Capture the cell that displays the provided text and extract its (X, Y) central coordinate. 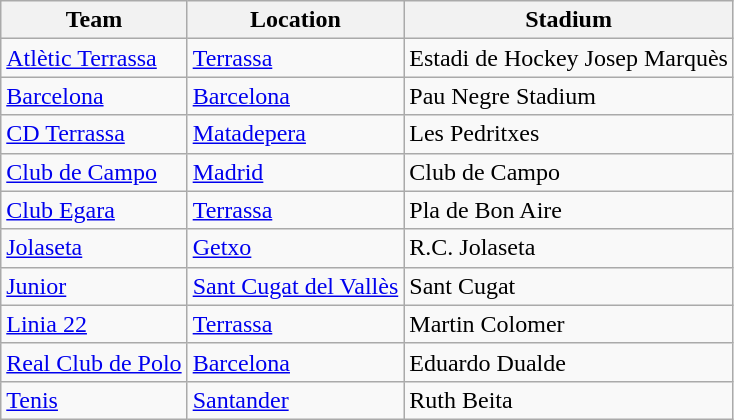
Eduardo Dualde (569, 362)
Pla de Bon Aire (569, 210)
R.C. Jolaseta (569, 248)
Stadium (569, 20)
Ruth Beita (569, 400)
Madrid (296, 172)
Tenis (94, 400)
Santander (296, 400)
Club Egara (94, 210)
Getxo (296, 248)
Linia 22 (94, 324)
Estadi de Hockey Josep Marquès (569, 58)
Sant Cugat del Vallès (296, 286)
Sant Cugat (569, 286)
Team (94, 20)
Location (296, 20)
Martin Colomer (569, 324)
Real Club de Polo (94, 362)
Matadepera (296, 134)
Jolaseta (94, 248)
Junior (94, 286)
CD Terrassa (94, 134)
Pau Negre Stadium (569, 96)
Les Pedritxes (569, 134)
Atlètic Terrassa (94, 58)
